Scan for the cell matching the given text and deliver its (X, Y) coordinate at center. 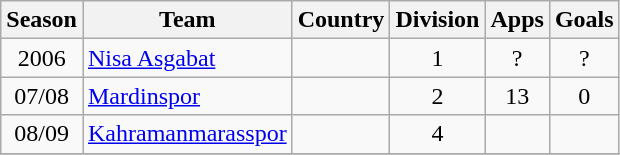
Kahramanmarasspor (187, 134)
Mardinspor (187, 96)
07/08 (42, 96)
Apps (517, 20)
13 (517, 96)
Division (438, 20)
Team (187, 20)
0 (584, 96)
Nisa Asgabat (187, 58)
Season (42, 20)
4 (438, 134)
Goals (584, 20)
2 (438, 96)
08/09 (42, 134)
Country (341, 20)
1 (438, 58)
2006 (42, 58)
